Return [X, Y] of the center of cell containing provided text 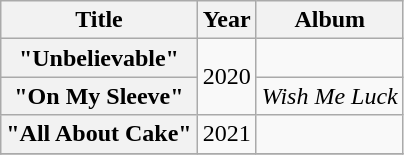
Wish Me Luck [330, 96]
Title [99, 20]
Album [330, 20]
"All About Cake" [99, 134]
2020 [226, 77]
"On My Sleeve" [99, 96]
Year [226, 20]
"Unbelievable" [99, 58]
2021 [226, 134]
